Output the [x, y] coordinate of the center of the cell containing the given text.  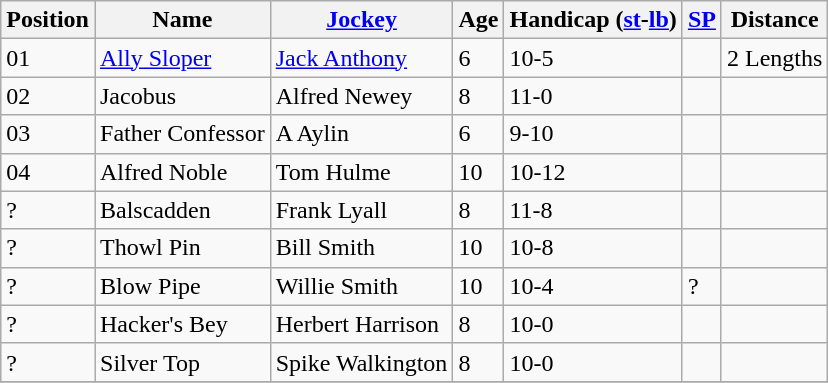
Alfred Noble [182, 172]
Bill Smith [362, 248]
Name [182, 20]
Willie Smith [362, 286]
2 Lengths [774, 58]
Alfred Newey [362, 96]
02 [48, 96]
Jacobus [182, 96]
Frank Lyall [362, 210]
Age [478, 20]
Blow Pipe [182, 286]
11-8 [593, 210]
Balscadden [182, 210]
Ally Sloper [182, 58]
04 [48, 172]
Position [48, 20]
Herbert Harrison [362, 324]
10-4 [593, 286]
10-8 [593, 248]
03 [48, 134]
9-10 [593, 134]
Handicap (st-lb) [593, 20]
Jockey [362, 20]
Spike Walkington [362, 362]
Thowl Pin [182, 248]
Distance [774, 20]
Father Confessor [182, 134]
A Aylin [362, 134]
SP [702, 20]
Hacker's Bey [182, 324]
Silver Top [182, 362]
Tom Hulme [362, 172]
01 [48, 58]
10-5 [593, 58]
10-12 [593, 172]
11-0 [593, 96]
Jack Anthony [362, 58]
